Extract the [X, Y] coordinate from the center of the cell holding the provided text.  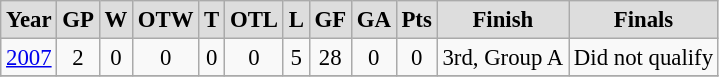
5 [296, 58]
28 [330, 58]
OTL [254, 20]
2 [78, 58]
2007 [29, 58]
OTW [166, 20]
GF [330, 20]
Year [29, 20]
T [212, 20]
3rd, Group A [502, 58]
Finish [502, 20]
L [296, 20]
GA [374, 20]
Pts [416, 20]
GP [78, 20]
Finals [644, 20]
Did not qualify [644, 58]
W [116, 20]
